Detect which cell encompasses the target text, then output its (X, Y) center coordinate. 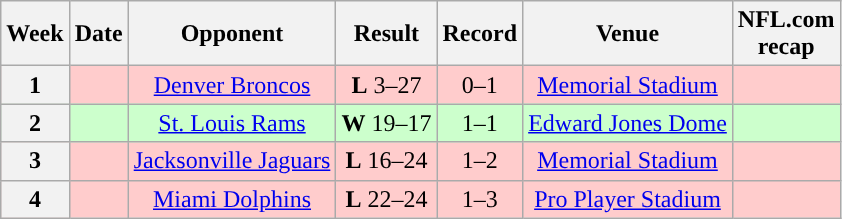
1–3 (480, 199)
W 19–17 (386, 123)
1–2 (480, 161)
Result (386, 34)
3 (35, 161)
NFL.comrecap (786, 34)
St. Louis Rams (232, 123)
4 (35, 199)
Denver Broncos (232, 85)
L 22–24 (386, 199)
L 16–24 (386, 161)
Week (35, 34)
1–1 (480, 123)
1 (35, 85)
2 (35, 123)
Jacksonville Jaguars (232, 161)
Date (98, 34)
Pro Player Stadium (628, 199)
Record (480, 34)
Edward Jones Dome (628, 123)
Opponent (232, 34)
Venue (628, 34)
Miami Dolphins (232, 199)
L 3–27 (386, 85)
0–1 (480, 85)
